From the cell containing the given text, extract its center point as [x, y] coordinate. 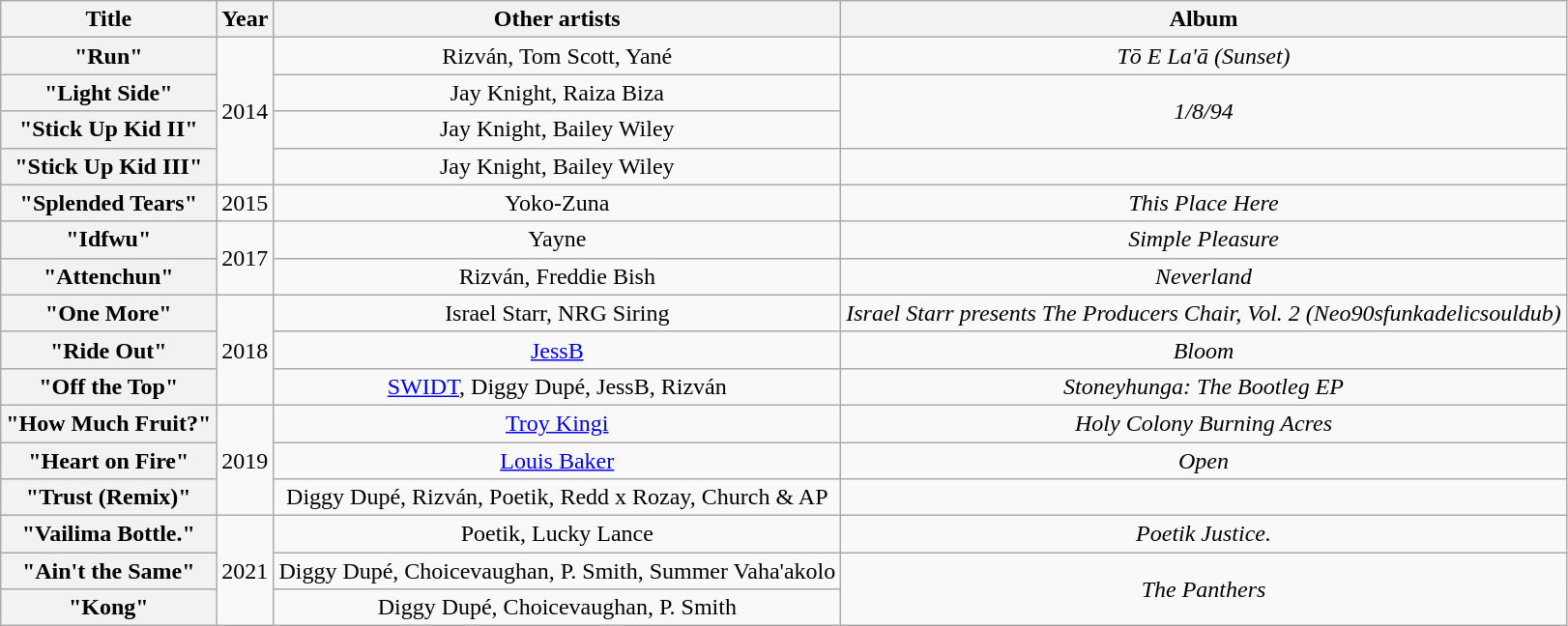
Neverland [1205, 276]
"Ride Out" [108, 350]
Holy Colony Burning Acres [1205, 423]
"Ain't the Same" [108, 571]
This Place Here [1205, 203]
Poetik, Lucky Lance [557, 534]
"How Much Fruit?" [108, 423]
"Stick Up Kid III" [108, 166]
Israel Starr, NRG Siring [557, 313]
"Run" [108, 56]
"Heart on Fire" [108, 461]
Rizván, Freddie Bish [557, 276]
2014 [246, 111]
1/8/94 [1205, 111]
Simple Pleasure [1205, 240]
Diggy Dupé, Choicevaughan, P. Smith [557, 608]
Troy Kingi [557, 423]
Title [108, 19]
Album [1205, 19]
Other artists [557, 19]
Israel Starr presents The Producers Chair, Vol. 2 (Neo90sfunkadelicsouldub) [1205, 313]
"Kong" [108, 608]
"Light Side" [108, 93]
2017 [246, 258]
Tō E La'ā (Sunset) [1205, 56]
Yoko-Zuna [557, 203]
Bloom [1205, 350]
Diggy Dupé, Choicevaughan, P. Smith, Summer Vaha'akolo [557, 571]
"Off the Top" [108, 386]
Open [1205, 461]
"Idfwu" [108, 240]
Jay Knight, Raiza Biza [557, 93]
"Trust (Remix)" [108, 498]
Year [246, 19]
"Stick Up Kid II" [108, 129]
Diggy Dupé, Rizván, Poetik, Redd x Rozay, Church & AP [557, 498]
2021 [246, 571]
JessB [557, 350]
SWIDT, Diggy Dupé, JessB, Rizván [557, 386]
2018 [246, 350]
Yayne [557, 240]
"Attenchun" [108, 276]
"Vailima Bottle." [108, 534]
2019 [246, 460]
2015 [246, 203]
"Splended Tears" [108, 203]
The Panthers [1205, 589]
Poetik Justice. [1205, 534]
"One More" [108, 313]
Louis Baker [557, 461]
Rizván, Tom Scott, Yané [557, 56]
Stoneyhunga: The Bootleg EP [1205, 386]
